Output the (X, Y) coordinate of the center of the cell containing the given text.  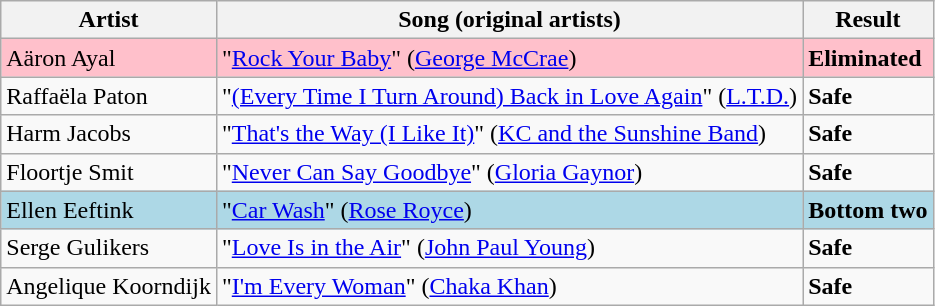
"(Every Time I Turn Around) Back in Love Again" (L.T.D.) (509, 96)
Ellen Eeftink (109, 210)
Angelique Koorndijk (109, 286)
Aäron Ayal (109, 58)
Bottom two (868, 210)
"Rock Your Baby" (George McCrae) (509, 58)
Eliminated (868, 58)
Floortje Smit (109, 172)
"Never Can Say Goodbye" (Gloria Gaynor) (509, 172)
Raffaëla Paton (109, 96)
"That's the Way (I Like It)" (KC and the Sunshine Band) (509, 134)
"Car Wash" (Rose Royce) (509, 210)
Song (original artists) (509, 20)
Harm Jacobs (109, 134)
Result (868, 20)
Serge Gulikers (109, 248)
Artist (109, 20)
"Love Is in the Air" (John Paul Young) (509, 248)
"I'm Every Woman" (Chaka Khan) (509, 286)
